Find where the given text appears and provide that cell's center as (X, Y) coordinate. 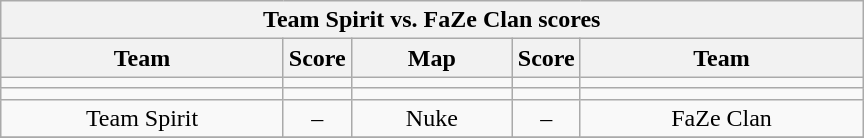
Team Spirit (142, 118)
Map (432, 58)
Nuke (432, 118)
FaZe Clan (722, 118)
Team Spirit vs. FaZe Clan scores (432, 20)
